Detect which cell encompasses the target text, then output its (x, y) center coordinate. 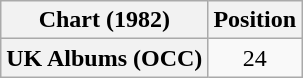
Chart (1982) (104, 20)
UK Albums (OCC) (104, 58)
Position (255, 20)
24 (255, 58)
